For the text-containing cell, return its midpoint in (X, Y) coordinate format. 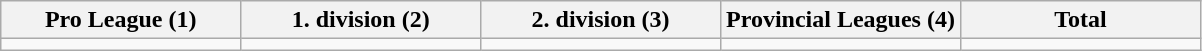
Total (1080, 20)
1. division (2) (361, 20)
Provincial Leagues (4) (841, 20)
Pro League (1) (121, 20)
2. division (3) (601, 20)
